Provide the (x, y) coordinate of the cell's center where the given text is located.  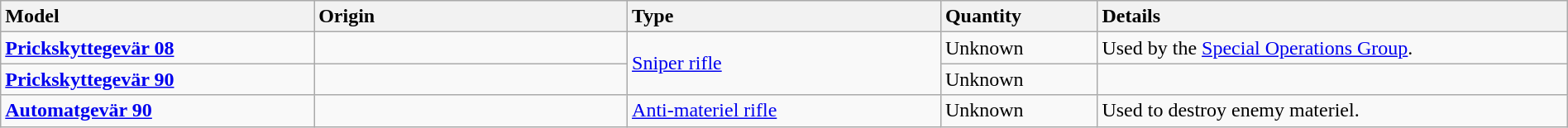
Used by the Special Operations Group. (1332, 48)
Anti-materiel rifle (784, 111)
Prick­skytte­gevär 08 (157, 48)
Origin (471, 17)
Quantity (1019, 17)
Used to destroy enemy materiel. (1332, 111)
Automat­gevär 90 (157, 111)
Prick­skytte­gevär 90 (157, 79)
Details (1332, 17)
Model (157, 17)
Type (784, 17)
Sniper rifle (784, 64)
